Identify which cell holds the provided text, then report its [X, Y] central coordinate. 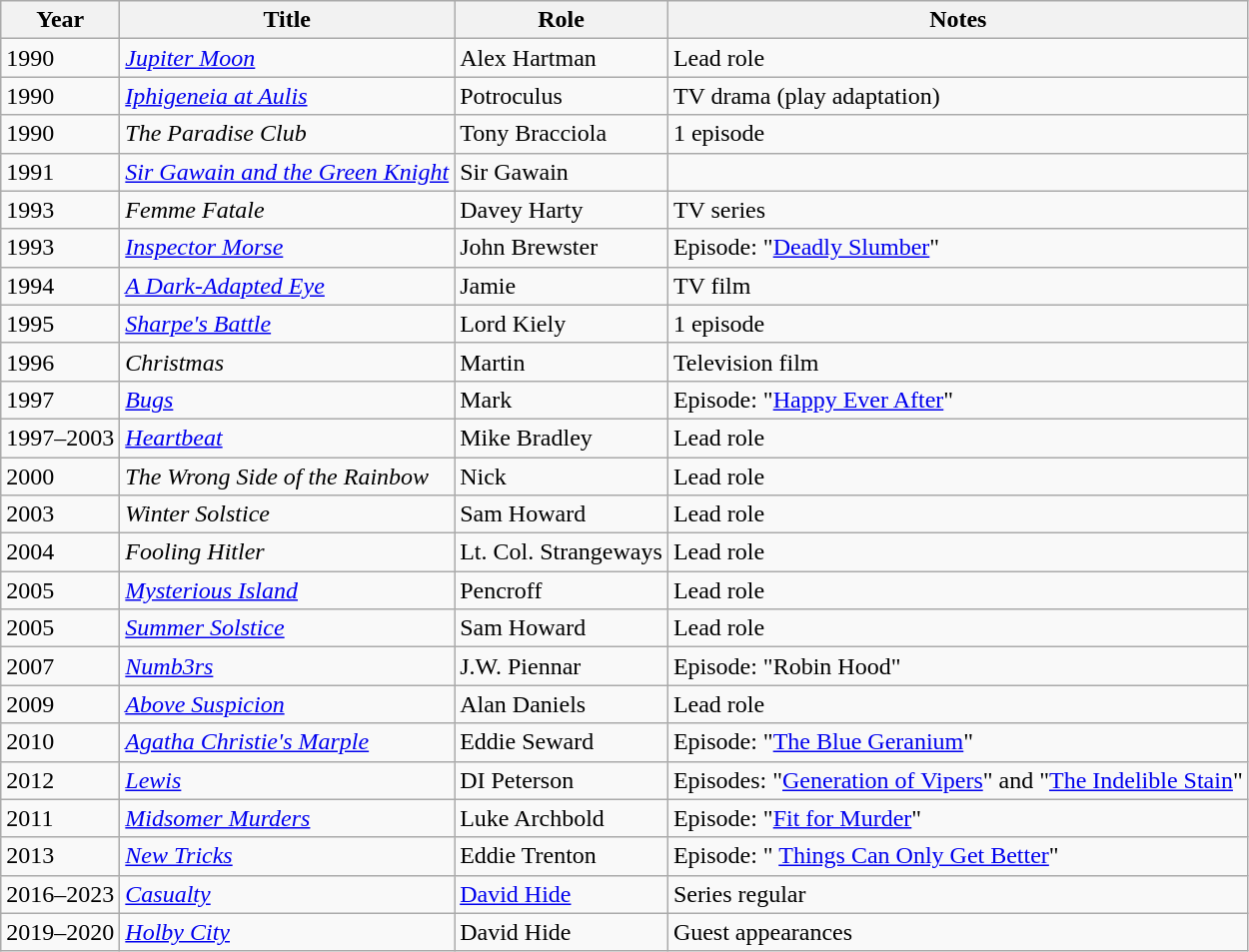
Mike Bradley [562, 438]
TV series [957, 210]
2011 [60, 818]
Sir Gawain [562, 172]
The Paradise Club [288, 134]
Holby City [288, 932]
Luke Archbold [562, 818]
2013 [60, 856]
Sir Gawain and the Green Knight [288, 172]
Summer Solstice [288, 628]
A Dark-Adapted Eye [288, 286]
2009 [60, 704]
John Brewster [562, 248]
Heartbeat [288, 438]
Numb3rs [288, 666]
Sharpe's Battle [288, 324]
1994 [60, 286]
2019–2020 [60, 932]
TV film [957, 286]
Episode: "Happy Ever After" [957, 400]
Casualty [288, 894]
Christmas [288, 362]
Fooling Hitler [288, 552]
Lt. Col. Strangeways [562, 552]
Television film [957, 362]
1997 [60, 400]
Guest appearances [957, 932]
Year [60, 20]
2000 [60, 476]
Nick [562, 476]
2004 [60, 552]
Lord Kiely [562, 324]
Above Suspicion [288, 704]
Bugs [288, 400]
Agatha Christie's Marple [288, 742]
Episode: "Fit for Murder" [957, 818]
Jamie [562, 286]
New Tricks [288, 856]
DI Peterson [562, 780]
Lewis [288, 780]
Episode: "Deadly Slumber" [957, 248]
Winter Solstice [288, 514]
Inspector Morse [288, 248]
1996 [60, 362]
Episode: " Things Can Only Get Better" [957, 856]
Title [288, 20]
Eddie Seward [562, 742]
1997–2003 [60, 438]
2010 [60, 742]
2007 [60, 666]
Alex Hartman [562, 58]
1991 [60, 172]
Iphigeneia at Aulis [288, 96]
1995 [60, 324]
2003 [60, 514]
Femme Fatale [288, 210]
Episode: "Robin Hood" [957, 666]
Potroculus [562, 96]
2012 [60, 780]
Jupiter Moon [288, 58]
J.W. Piennar [562, 666]
The Wrong Side of the Rainbow [288, 476]
Midsomer Murders [288, 818]
Mark [562, 400]
Alan Daniels [562, 704]
TV drama (play adaptation) [957, 96]
Tony Bracciola [562, 134]
Pencroff [562, 590]
Episode: "The Blue Geranium" [957, 742]
Series regular [957, 894]
Mysterious Island [288, 590]
Eddie Trenton [562, 856]
Martin [562, 362]
Role [562, 20]
Notes [957, 20]
Davey Harty [562, 210]
Episodes: "Generation of Vipers" and "The Indelible Stain" [957, 780]
2016–2023 [60, 894]
